Output the [x, y] coordinate of the center of the cell containing the given text.  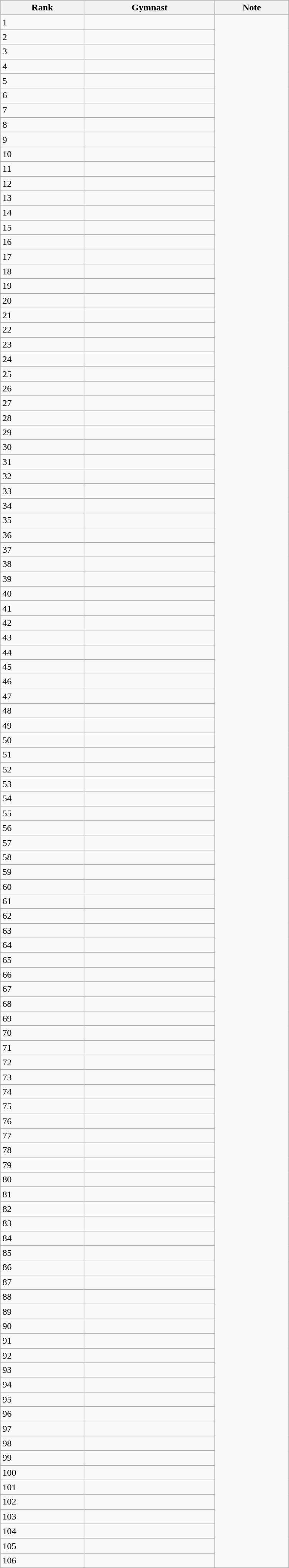
106 [42, 1560]
66 [42, 975]
73 [42, 1077]
85 [42, 1253]
35 [42, 520]
41 [42, 608]
62 [42, 916]
31 [42, 462]
24 [42, 359]
14 [42, 213]
6 [42, 95]
103 [42, 1516]
69 [42, 1018]
28 [42, 418]
34 [42, 506]
18 [42, 271]
82 [42, 1209]
11 [42, 169]
92 [42, 1355]
19 [42, 286]
91 [42, 1341]
1 [42, 22]
87 [42, 1282]
84 [42, 1238]
22 [42, 330]
100 [42, 1473]
67 [42, 989]
59 [42, 872]
12 [42, 184]
29 [42, 433]
44 [42, 652]
52 [42, 769]
46 [42, 682]
71 [42, 1048]
99 [42, 1458]
23 [42, 344]
57 [42, 843]
10 [42, 154]
105 [42, 1546]
64 [42, 945]
Gymnast [150, 8]
32 [42, 476]
83 [42, 1224]
7 [42, 110]
49 [42, 725]
45 [42, 667]
4 [42, 66]
42 [42, 623]
97 [42, 1429]
89 [42, 1311]
90 [42, 1326]
77 [42, 1136]
21 [42, 315]
79 [42, 1165]
53 [42, 784]
Rank [42, 8]
61 [42, 901]
27 [42, 403]
76 [42, 1121]
25 [42, 374]
96 [42, 1414]
81 [42, 1194]
15 [42, 227]
65 [42, 960]
9 [42, 139]
56 [42, 828]
54 [42, 799]
36 [42, 535]
94 [42, 1385]
3 [42, 52]
43 [42, 637]
33 [42, 491]
47 [42, 696]
75 [42, 1106]
16 [42, 242]
30 [42, 447]
74 [42, 1092]
72 [42, 1062]
88 [42, 1297]
58 [42, 857]
38 [42, 564]
50 [42, 740]
70 [42, 1033]
26 [42, 388]
80 [42, 1180]
68 [42, 1004]
13 [42, 198]
8 [42, 125]
5 [42, 81]
Note [252, 8]
39 [42, 579]
95 [42, 1399]
37 [42, 550]
40 [42, 593]
2 [42, 37]
51 [42, 755]
98 [42, 1443]
60 [42, 886]
20 [42, 301]
102 [42, 1502]
93 [42, 1370]
86 [42, 1267]
48 [42, 711]
63 [42, 931]
17 [42, 257]
104 [42, 1531]
78 [42, 1150]
55 [42, 813]
101 [42, 1487]
